Scan for the cell matching the given text and deliver its (X, Y) coordinate at center. 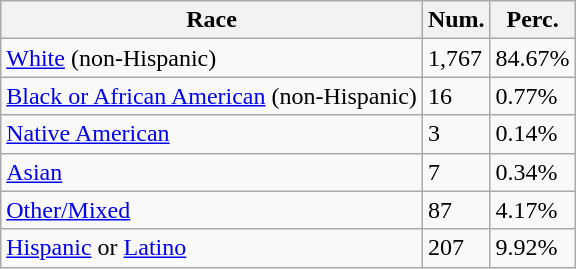
16 (456, 96)
Other/Mixed (212, 210)
Native American (212, 134)
0.14% (532, 134)
Perc. (532, 20)
87 (456, 210)
Race (212, 20)
White (non-Hispanic) (212, 58)
Black or African American (non-Hispanic) (212, 96)
9.92% (532, 248)
0.34% (532, 172)
7 (456, 172)
3 (456, 134)
Hispanic or Latino (212, 248)
Num. (456, 20)
4.17% (532, 210)
207 (456, 248)
1,767 (456, 58)
84.67% (532, 58)
Asian (212, 172)
0.77% (532, 96)
